Output the [X, Y] coordinate of the center of the cell containing the given text.  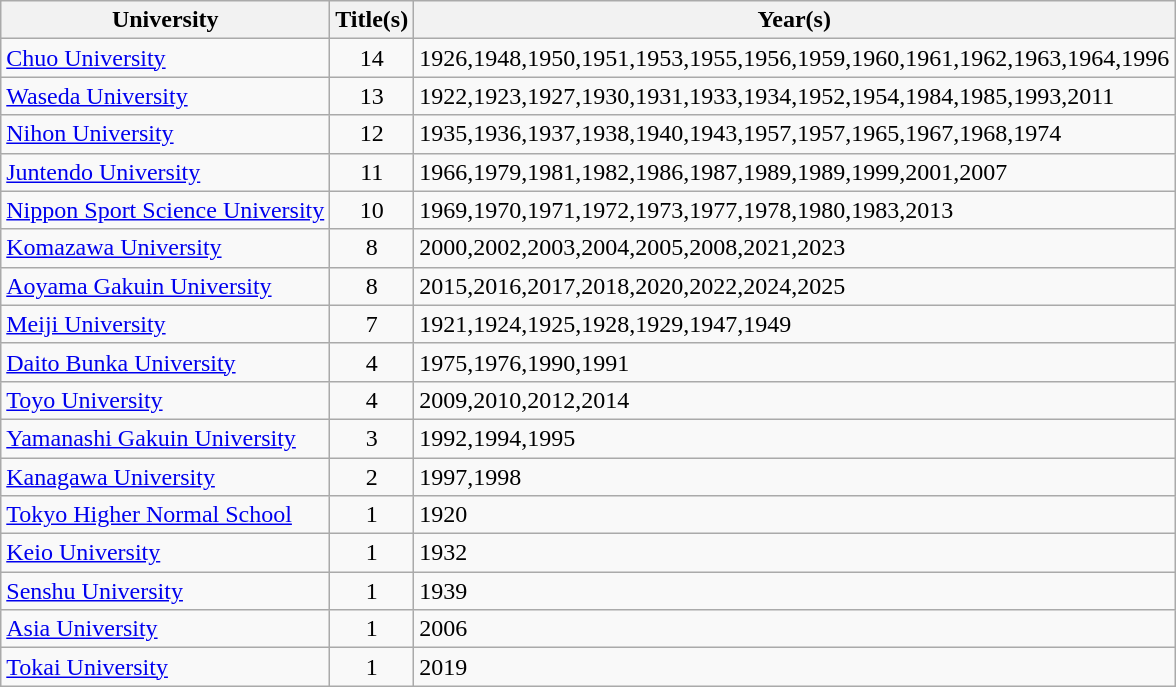
Komazawa University [166, 248]
Nihon University [166, 134]
2000,2002,2003,2004,2005,2008,2021,2023 [794, 248]
Toyo University [166, 400]
University [166, 20]
1939 [794, 591]
Chuo University [166, 58]
1992,1994,1995 [794, 438]
Waseda University [166, 96]
Senshu University [166, 591]
Juntendo University [166, 172]
1922,1923,1927,1930,1931,1933,1934,1952,1954,1984,1985,1993,2011 [794, 96]
1932 [794, 553]
Meiji University [166, 324]
Nippon Sport Science University [166, 210]
Keio University [166, 553]
2006 [794, 629]
1921,1924,1925,1928,1929,1947,1949 [794, 324]
12 [372, 134]
10 [372, 210]
Tokai University [166, 667]
13 [372, 96]
1920 [794, 515]
1926,1948,1950,1951,1953,1955,1956,1959,1960,1961,1962,1963,1964,1996 [794, 58]
11 [372, 172]
Title(s) [372, 20]
1997,1998 [794, 477]
2 [372, 477]
1969,1970,1971,1972,1973,1977,1978,1980,1983,2013 [794, 210]
2009,2010,2012,2014 [794, 400]
Year(s) [794, 20]
1966,1979,1981,1982,1986,1987,1989,1989,1999,2001,2007 [794, 172]
2015,2016,2017,2018,2020,2022,2024,2025 [794, 286]
3 [372, 438]
Tokyo Higher Normal School [166, 515]
Asia University [166, 629]
Aoyama Gakuin University [166, 286]
Daito Bunka University [166, 362]
1935,1936,1937,1938,1940,1943,1957,1957,1965,1967,1968,1974 [794, 134]
Kanagawa University [166, 477]
1975,1976,1990,1991 [794, 362]
2019 [794, 667]
Yamanashi Gakuin University [166, 438]
14 [372, 58]
7 [372, 324]
